Extract the (x, y) coordinate from the center of the cell holding the provided text.  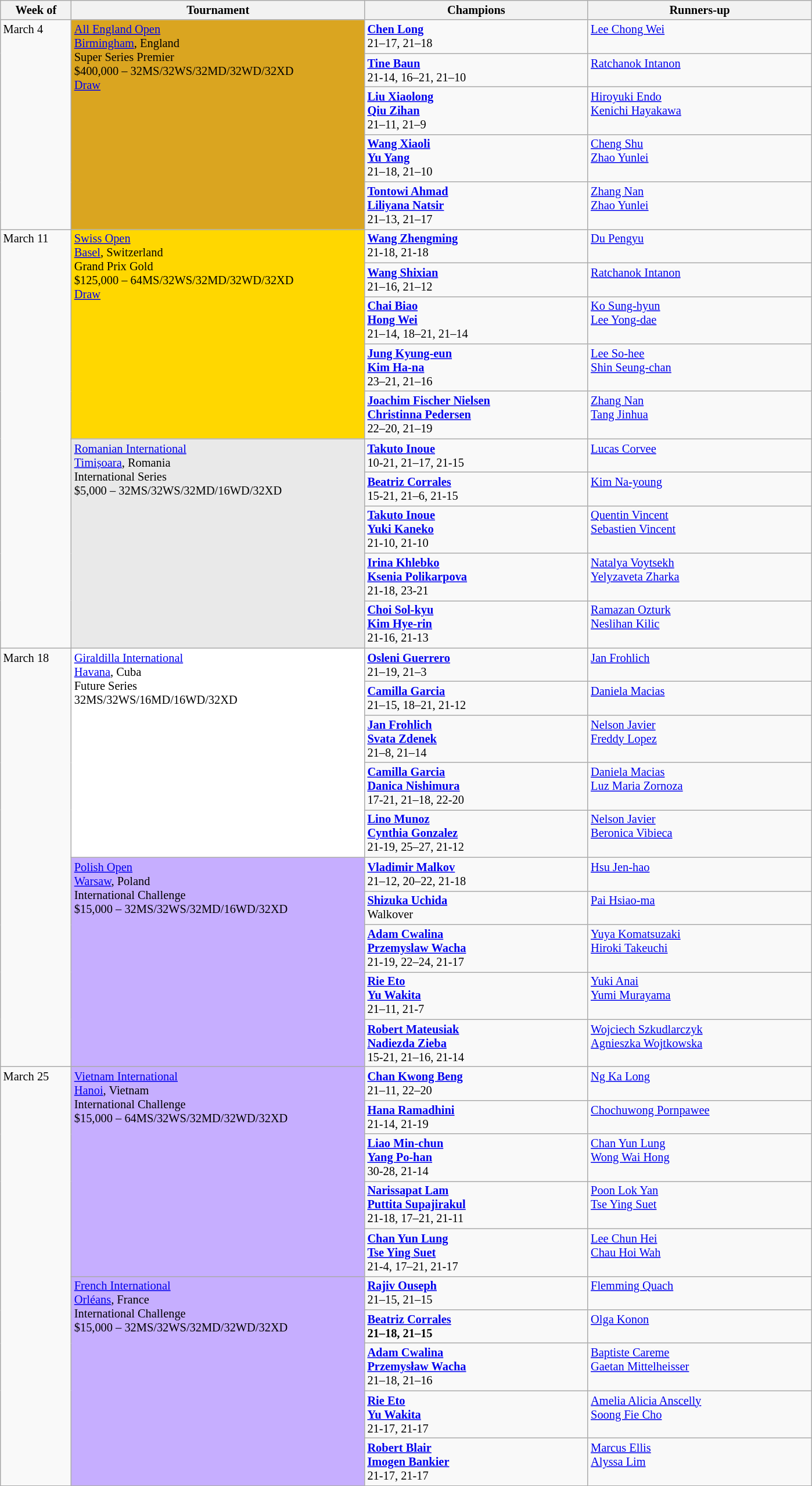
Chochuwong Pornpawee (699, 1117)
March 25 (36, 1276)
Osleni Guerrero21–19, 21–3 (476, 665)
Wang Shixian21–16, 21–12 (476, 280)
Amelia Alicia Anscelly Soong Fie Cho (699, 1415)
Rajiv Ouseph21–15, 21–15 (476, 1293)
Liao Min-chun Yang Po-han30-28, 21-14 (476, 1158)
Yuya Komatsuzaki Hiroki Takeuchi (699, 948)
Tontowi Ahmad Liliyana Natsir21–13, 21–17 (476, 206)
Narissapat Lam Puttita Supajirakul21-18, 17–21, 21-11 (476, 1205)
Shizuka UchidaWalkover (476, 908)
Jan Frohlich Svata Zdenek21–8, 21–14 (476, 739)
Zhang Nan Tang Jinhua (699, 415)
Runners-up (699, 10)
March 11 (36, 438)
Lino Munoz Cynthia Gonzalez21-19, 25–27, 21-12 (476, 833)
Quentin Vincent Sebastien Vincent (699, 529)
Week of (36, 10)
Flemming Quach (699, 1293)
Natalya Voytsekh Yelyzaveta Zharka (699, 577)
Polish OpenWarsaw, PolandInternational Challenge$15,000 – 32MS/32WS/32MD/16WD/32XD (218, 962)
Adam Cwalina Przemyslaw Wacha21-19, 22–24, 21-17 (476, 948)
Camilla Garcia Danica Nishimura17-21, 21–18, 22-20 (476, 786)
Chan Kwong Beng21–11, 22–20 (476, 1083)
Hiroyuki Endo Kenichi Hayakawa (699, 110)
Rie Eto Yu Wakita21–11, 21-7 (476, 996)
March 4 (36, 124)
Chai Biao Hong Wei21–14, 18–21, 21–14 (476, 320)
Adam Cwalina Przemysław Wacha21–18, 21–16 (476, 1367)
Choi Sol-kyu Kim Hye-rin21-16, 21-13 (476, 624)
Rie Eto Yu Wakita21-17, 21-17 (476, 1415)
Du Pengyu (699, 246)
Joachim Fischer Nielsen Christinna Pedersen22–20, 21–19 (476, 415)
March 18 (36, 858)
Tournament (218, 10)
Takuto Inoue10-21, 21–17, 21-15 (476, 456)
Baptiste Careme Gaetan Mittelheisser (699, 1367)
Robert Mateusiak Nadiezda Zieba15-21, 21–16, 21-14 (476, 1043)
Giraldilla InternationalHavana, CubaFuture Series32MS/32WS/16MD/16WD/32XD (218, 753)
Daniela Macias Luz Maria Zornoza (699, 786)
Pai Hsiao-ma (699, 908)
Beatriz Corrales15-21, 21–6, 21-15 (476, 489)
Liu Xiaolong Qiu Zihan21–11, 21–9 (476, 110)
Ramazan Ozturk Neslihan Kilic (699, 624)
Kim Na-young (699, 489)
Champions (476, 10)
Camilla Garcia21–15, 18–21, 21-12 (476, 698)
Wojciech Szkudlarczyk Agnieszka Wojtkowska (699, 1043)
Nelson Javier Freddy Lopez (699, 739)
Romanian InternationalTimișoara, RomaniaInternational Series$5,000 – 32MS/32WS/32MD/16WD/32XD (218, 543)
Yuki Anai Yumi Murayama (699, 996)
Poon Lok Yan Tse Ying Suet (699, 1205)
Ng Ka Long (699, 1083)
Vietnam InternationalHanoi, VietnamInternational Challenge$15,000 – 64MS/32WS/32MD/32WD/32XD (218, 1171)
Wang Zhengming21-18, 21-18 (476, 246)
Jung Kyung-eun Kim Ha-na23–21, 21–16 (476, 367)
Robert Blair Imogen Bankier21-17, 21-17 (476, 1462)
Irina Khlebko Ksenia Polikarpova21-18, 23-21 (476, 577)
Daniela Macias (699, 698)
Chan Yun Lung Wong Wai Hong (699, 1158)
Olga Konon (699, 1326)
All England OpenBirmingham, EnglandSuper Series Premier$400,000 – 32MS/32WS/32MD/32WD/32XDDraw (218, 124)
Takuto Inoue Yuki Kaneko21-10, 21-10 (476, 529)
Chan Yun Lung Tse Ying Suet21-4, 17–21, 21-17 (476, 1252)
Zhang Nan Zhao Yunlei (699, 206)
Lee Chun Hei Chau Hoi Wah (699, 1252)
Hsu Jen-hao (699, 874)
Chen Long21–17, 21–18 (476, 37)
Cheng Shu Zhao Yunlei (699, 158)
Swiss OpenBasel, SwitzerlandGrand Prix Gold$125,000 – 64MS/32WS/32MD/32WD/32XDDraw (218, 334)
Lee So-hee Shin Seung-chan (699, 367)
Lucas Corvee (699, 456)
French InternationalOrléans, FranceInternational Challenge $15,000 – 32MS/32WS/32MD/32WD/32XD (218, 1381)
Beatriz Corrales21–18, 21–15 (476, 1326)
Hana Ramadhini21-14, 21-19 (476, 1117)
Nelson Javier Beronica Vibieca (699, 833)
Tine Baun21-14, 16–21, 21–10 (476, 70)
Marcus Ellis Alyssa Lim (699, 1462)
Lee Chong Wei (699, 37)
Vladimir Malkov21–12, 20–22, 21-18 (476, 874)
Ko Sung-hyun Lee Yong-dae (699, 320)
Wang Xiaoli Yu Yang21–18, 21–10 (476, 158)
Jan Frohlich (699, 665)
